Locate the cell with the specified text and output its [x, y] center coordinate. 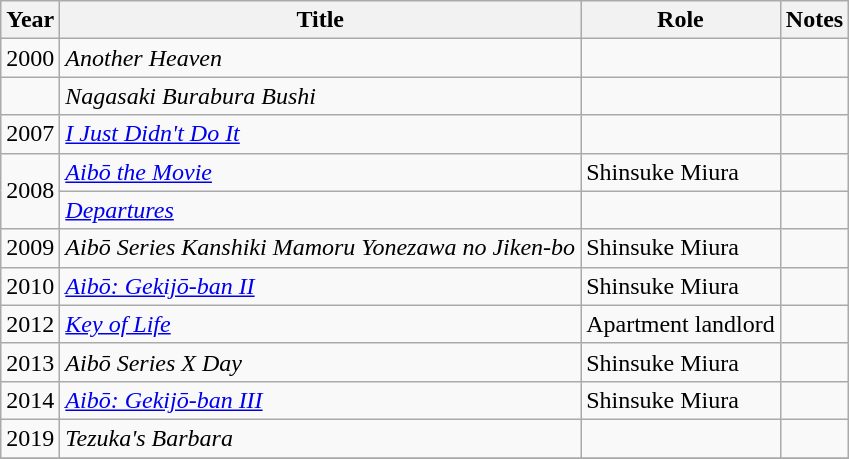
Aibō: Gekijō-ban II [320, 286]
2013 [30, 362]
Another Heaven [320, 58]
2019 [30, 438]
2014 [30, 400]
2009 [30, 248]
Notes [814, 20]
2008 [30, 191]
Year [30, 20]
Title [320, 20]
2012 [30, 324]
Aibō: Gekijō-ban III [320, 400]
2010 [30, 286]
Aibō Series X Day [320, 362]
Aibō Series Kanshiki Mamoru Yonezawa no Jiken-bo [320, 248]
Role [681, 20]
Tezuka's Barbara [320, 438]
2000 [30, 58]
2007 [30, 134]
I Just Didn't Do It [320, 134]
Key of Life [320, 324]
Aibō the Movie [320, 172]
Nagasaki Burabura Bushi [320, 96]
Apartment landlord [681, 324]
Departures [320, 210]
